Determine the [x, y] coordinate at the center of the cell enclosing the given text.  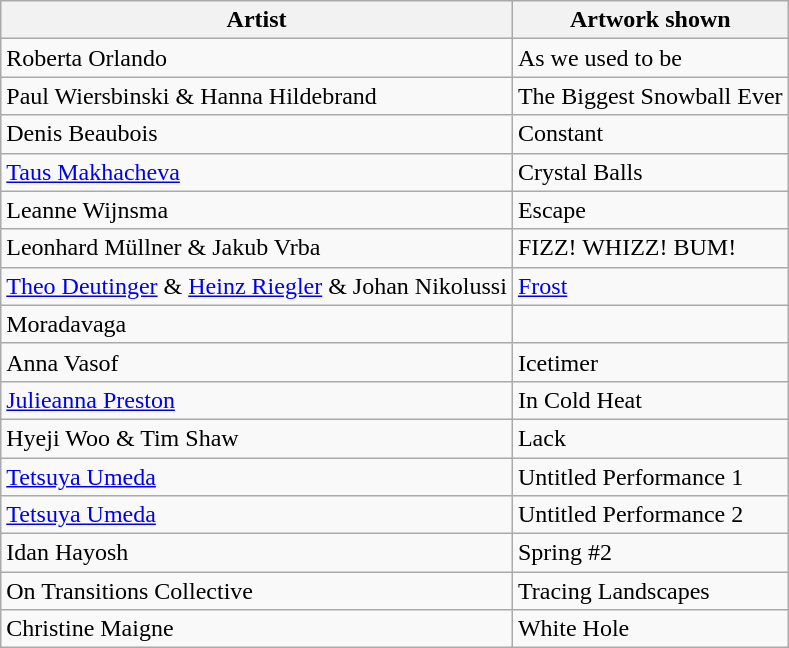
Christine Maigne [257, 629]
Theo Deutinger & Heinz Riegler & Johan Nikolussi [257, 286]
Hyeji Woo & Tim Shaw [257, 438]
On Transitions Collective [257, 591]
Idan Hayosh [257, 553]
Paul Wiersbinski & Hanna Hildebrand [257, 96]
Anna Vasof [257, 362]
Spring #2 [650, 553]
Untitled Performance 2 [650, 515]
Constant [650, 134]
FIZZ! WHIZZ! BUM! [650, 248]
Denis Beaubois [257, 134]
Taus Makhacheva [257, 172]
White Hole [650, 629]
Julieanna Preston [257, 400]
In Cold Heat [650, 400]
The Biggest Snowball Ever [650, 96]
Artwork shown [650, 20]
Tracing Landscapes [650, 591]
Artist [257, 20]
Lack [650, 438]
Frost [650, 286]
As we used to be [650, 58]
Crystal Balls [650, 172]
Leanne Wijnsma [257, 210]
Moradavaga [257, 324]
Escape [650, 210]
Roberta Orlando [257, 58]
Untitled Performance 1 [650, 477]
Icetimer [650, 362]
Leonhard Müllner & Jakub Vrba [257, 248]
